Return the (X, Y) coordinate for the center point of the cell that contains the specified text.  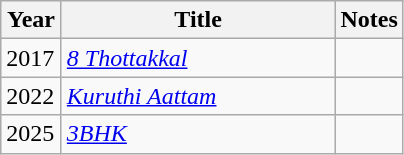
Title (198, 20)
3BHK (198, 134)
2017 (32, 58)
8 Thottakkal (198, 58)
Kuruthi Aattam (198, 96)
2022 (32, 96)
Notes (369, 20)
2025 (32, 134)
Year (32, 20)
